Identify which cell holds the provided text, then report its [x, y] central coordinate. 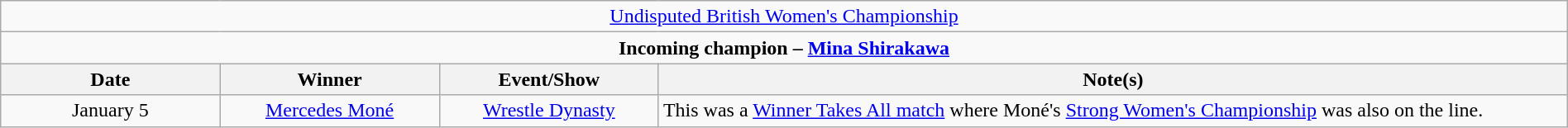
Incoming champion – Mina Shirakawa [784, 48]
This was a Winner Takes All match where Moné's Strong Women's Championship was also on the line. [1113, 111]
Date [111, 79]
Event/Show [549, 79]
Undisputed British Women's Championship [784, 17]
Note(s) [1113, 79]
Wrestle Dynasty [549, 111]
Mercedes Moné [329, 111]
January 5 [111, 111]
Winner [329, 79]
